Scan for the cell matching the given text and deliver its (x, y) coordinate at center. 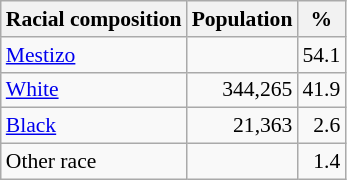
1.4 (321, 162)
41.9 (321, 90)
54.1 (321, 55)
344,265 (242, 90)
Black (94, 126)
Population (242, 19)
Racial composition (94, 19)
2.6 (321, 126)
% (321, 19)
Mestizo (94, 55)
21,363 (242, 126)
White (94, 90)
Other race (94, 162)
